Output the [X, Y] coordinate of the center of the cell containing the given text.  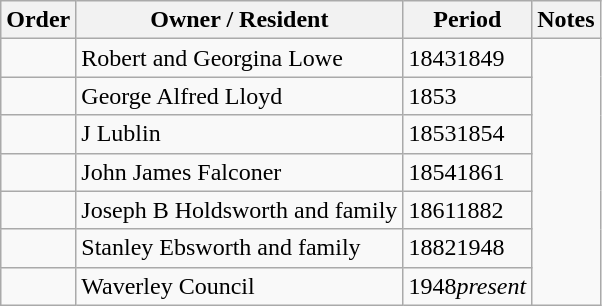
18431849 [468, 58]
18821948 [468, 248]
18541861 [468, 172]
18531854 [468, 134]
18611882 [468, 210]
1853 [468, 96]
John James Falconer [240, 172]
Order [38, 20]
Owner / Resident [240, 20]
J Lublin [240, 134]
Joseph B Holdsworth and family [240, 210]
Notes [566, 20]
Robert and Georgina Lowe [240, 58]
1948present [468, 286]
Stanley Ebsworth and family [240, 248]
Period [468, 20]
Waverley Council [240, 286]
George Alfred Lloyd [240, 96]
